Provide the [X, Y] coordinate of the cell's center where the given text is located.  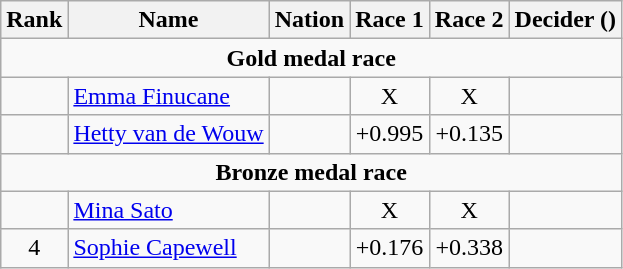
Gold medal race [312, 58]
Rank [34, 20]
Mina Sato [168, 210]
+0.995 [390, 134]
4 [34, 248]
Hetty van de Wouw [168, 134]
Bronze medal race [312, 172]
+0.176 [390, 248]
Race 2 [469, 20]
+0.135 [469, 134]
Race 1 [390, 20]
+0.338 [469, 248]
Sophie Capewell [168, 248]
Emma Finucane [168, 96]
Nation [309, 20]
Name [168, 20]
Decider () [566, 20]
